Capture the cell that displays the provided text and extract its [X, Y] central coordinate. 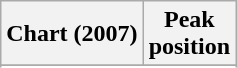
Peakposition [189, 34]
Chart (2007) [72, 34]
